Find where the given text appears and provide that cell's center as [x, y] coordinate. 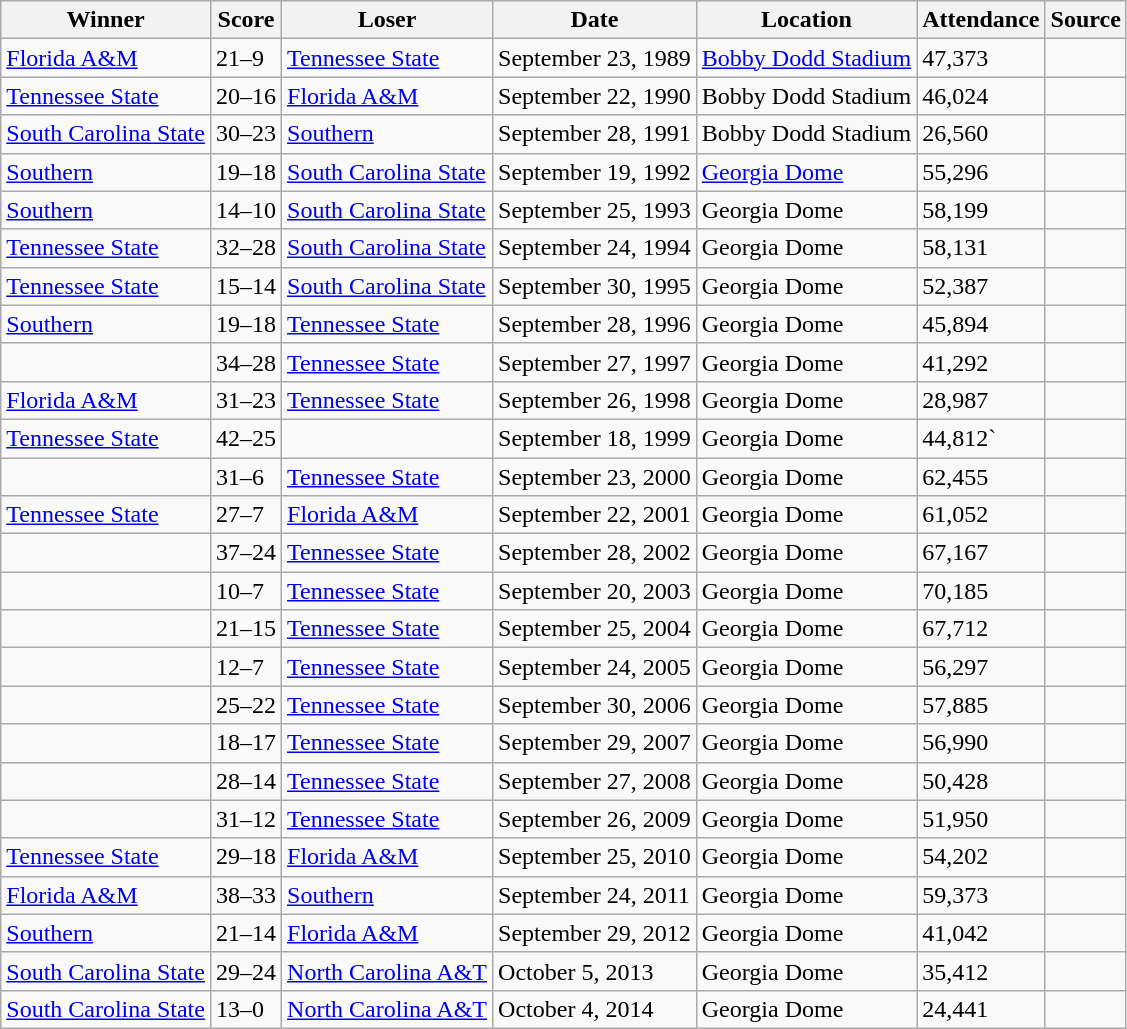
12–7 [246, 667]
61,052 [981, 515]
October 4, 2014 [595, 1009]
Date [595, 20]
20–16 [246, 96]
47,373 [981, 58]
31–6 [246, 477]
September 27, 2008 [595, 781]
September 28, 1996 [595, 324]
57,885 [981, 705]
21–9 [246, 58]
41,292 [981, 362]
59,373 [981, 895]
38–33 [246, 895]
67,167 [981, 553]
Winner [106, 20]
30–23 [246, 134]
September 28, 1991 [595, 134]
58,131 [981, 248]
70,185 [981, 591]
September 25, 2004 [595, 629]
September 30, 2006 [595, 705]
September 24, 2011 [595, 895]
28–14 [246, 781]
67,712 [981, 629]
31–12 [246, 819]
13–0 [246, 1009]
September 30, 1995 [595, 286]
37–24 [246, 553]
29–24 [246, 971]
October 5, 2013 [595, 971]
24,441 [981, 1009]
21–14 [246, 933]
September 29, 2012 [595, 933]
54,202 [981, 857]
34–28 [246, 362]
Source [1086, 20]
50,428 [981, 781]
September 25, 1993 [595, 210]
21–15 [246, 629]
55,296 [981, 172]
41,042 [981, 933]
September 19, 1992 [595, 172]
31–23 [246, 400]
Loser [388, 20]
32–28 [246, 248]
56,990 [981, 743]
46,024 [981, 96]
September 23, 2000 [595, 477]
45,894 [981, 324]
Score [246, 20]
September 28, 2002 [595, 553]
51,950 [981, 819]
44,812` [981, 438]
September 24, 1994 [595, 248]
15–14 [246, 286]
42–25 [246, 438]
56,297 [981, 667]
10–7 [246, 591]
September 29, 2007 [595, 743]
26,560 [981, 134]
September 26, 2009 [595, 819]
September 23, 1989 [595, 58]
September 26, 1998 [595, 400]
September 22, 1990 [595, 96]
28,987 [981, 400]
52,387 [981, 286]
September 24, 2005 [595, 667]
September 20, 2003 [595, 591]
September 18, 1999 [595, 438]
62,455 [981, 477]
18–17 [246, 743]
29–18 [246, 857]
September 27, 1997 [595, 362]
Location [806, 20]
35,412 [981, 971]
September 22, 2001 [595, 515]
Attendance [981, 20]
27–7 [246, 515]
25–22 [246, 705]
14–10 [246, 210]
58,199 [981, 210]
September 25, 2010 [595, 857]
